From the cell containing the given text, extract its center point as [x, y] coordinate. 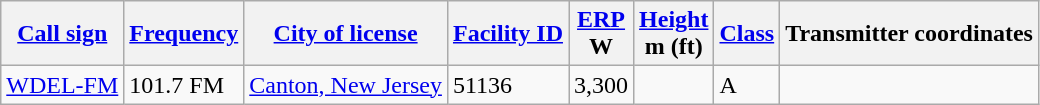
WDEL-FM [62, 85]
Class [747, 34]
3,300 [600, 85]
101.7 FM [184, 85]
Transmitter coordinates [910, 34]
ERPW [600, 34]
Call sign [62, 34]
Frequency [184, 34]
City of license [346, 34]
Facility ID [508, 34]
51136 [508, 85]
Heightm (ft) [674, 34]
Canton, New Jersey [346, 85]
A [747, 85]
